Scan for the cell matching the given text and deliver its (x, y) coordinate at center. 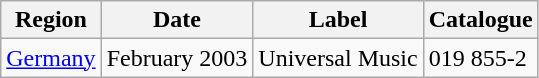
Catalogue (480, 20)
February 2003 (177, 58)
Universal Music (338, 58)
Germany (51, 58)
Region (51, 20)
019 855-2 (480, 58)
Date (177, 20)
Label (338, 20)
